Locate the cell with the specified text and output its [x, y] center coordinate. 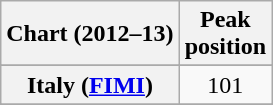
Peakposition [225, 34]
Italy (FIMI) [90, 85]
Chart (2012–13) [90, 34]
101 [225, 85]
